Find where the given text appears and provide that cell's center as (x, y) coordinate. 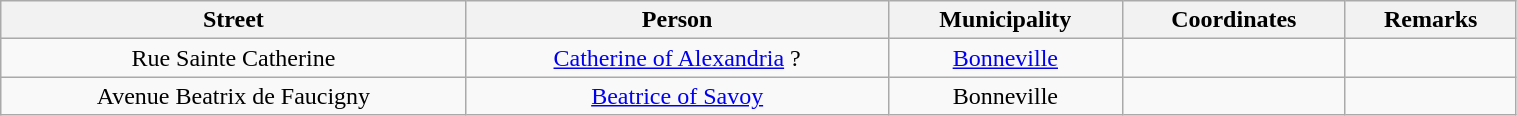
Remarks (1430, 20)
Beatrice of Savoy (677, 96)
Rue Sainte Catherine (234, 58)
Municipality (1005, 20)
Person (677, 20)
Avenue Beatrix de Faucigny (234, 96)
Catherine of Alexandria ? (677, 58)
Street (234, 20)
Coordinates (1234, 20)
